Output the [X, Y] coordinate of the center of the cell containing the given text.  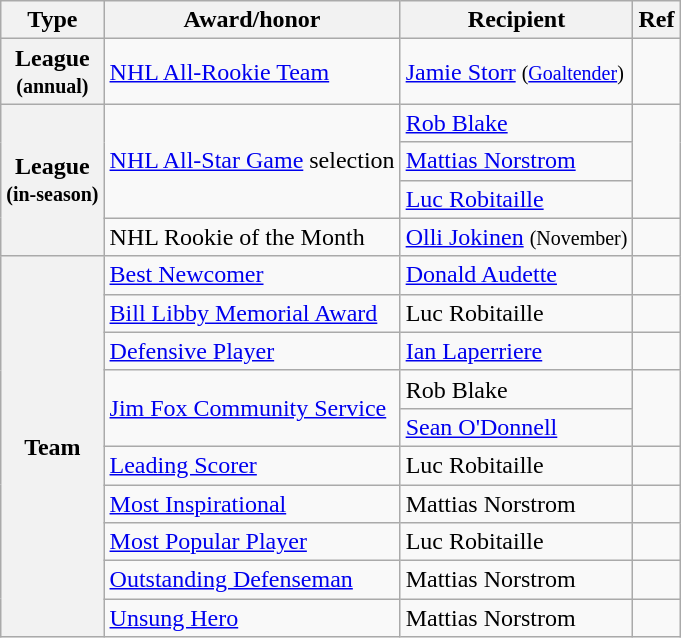
League(annual) [52, 72]
Outstanding Defenseman [252, 580]
Type [52, 20]
Olli Jokinen (November) [516, 237]
Defensive Player [252, 351]
Award/honor [252, 20]
NHL All-Star Game selection [252, 161]
Leading Scorer [252, 465]
Sean O'Donnell [516, 427]
Ian Laperriere [516, 351]
Recipient [516, 20]
Most Popular Player [252, 542]
Ref [656, 20]
Donald Audette [516, 275]
Best Newcomer [252, 275]
Bill Libby Memorial Award [252, 313]
Team [52, 446]
Jamie Storr (Goaltender) [516, 72]
NHL All-Rookie Team [252, 72]
Jim Fox Community Service [252, 408]
League(in-season) [52, 180]
Unsung Hero [252, 618]
Most Inspirational [252, 503]
NHL Rookie of the Month [252, 237]
